From the cell containing the given text, extract its center point as (x, y) coordinate. 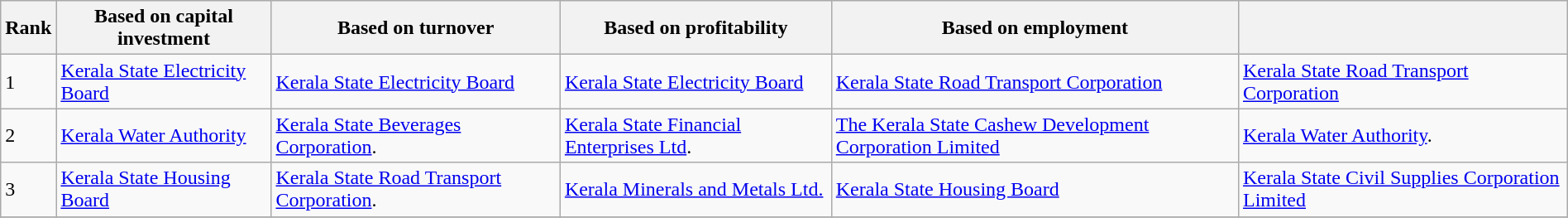
2 (28, 136)
1 (28, 81)
Kerala State Civil Supplies Corporation Limited (1403, 189)
The Kerala State Cashew Development Corporation Limited (1035, 136)
Kerala Minerals and Metals Ltd. (696, 189)
Based on profitability (696, 28)
Kerala State Road Transport Corporation. (415, 189)
Based on turnover (415, 28)
Kerala State Beverages Corporation. (415, 136)
Based on capital investment (164, 28)
Kerala Water Authority. (1403, 136)
Kerala State Financial Enterprises Ltd. (696, 136)
Kerala Water Authority (164, 136)
Rank (28, 28)
Based on employment (1035, 28)
3 (28, 189)
